Search for the cell housing the specified text and yield its (X, Y) center coordinate. 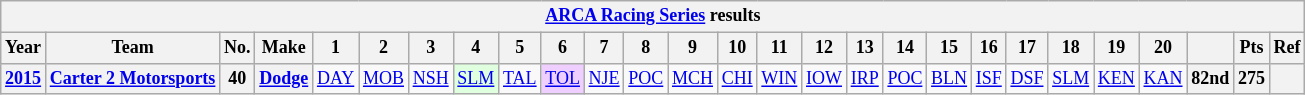
NSH (430, 78)
2 (384, 48)
10 (737, 48)
MOB (384, 78)
40 (238, 78)
6 (562, 48)
14 (905, 48)
WIN (780, 78)
1 (336, 48)
20 (1163, 48)
MCH (693, 78)
8 (646, 48)
DAY (336, 78)
5 (520, 48)
ARCA Racing Series results (653, 16)
ISF (988, 78)
Team (132, 48)
9 (693, 48)
17 (1027, 48)
4 (476, 48)
275 (1252, 78)
3 (430, 48)
13 (864, 48)
2015 (24, 78)
16 (988, 48)
Dodge (284, 78)
11 (780, 48)
TOL (562, 78)
19 (1117, 48)
NJE (604, 78)
82nd (1210, 78)
IRP (864, 78)
IOW (824, 78)
KAN (1163, 78)
18 (1071, 48)
12 (824, 48)
Pts (1252, 48)
DSF (1027, 78)
Make (284, 48)
TAL (520, 78)
KEN (1117, 78)
Ref (1287, 48)
Carter 2 Motorsports (132, 78)
Year (24, 48)
7 (604, 48)
15 (950, 48)
CHI (737, 78)
BLN (950, 78)
No. (238, 48)
